For the text-containing cell, return its midpoint in [X, Y] coordinate format. 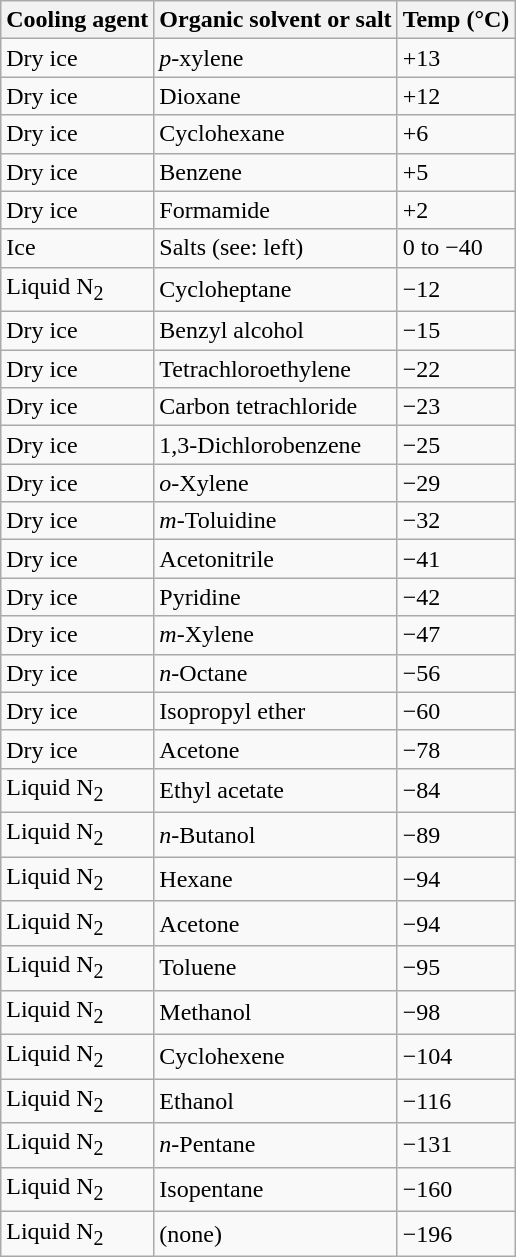
Ethyl acetate [276, 790]
+2 [456, 210]
Temp (°C) [456, 20]
n-Octane [276, 673]
p-xylene [276, 58]
−32 [456, 521]
+12 [456, 96]
+13 [456, 58]
−15 [456, 331]
n-Pentane [276, 1145]
Formamide [276, 210]
+5 [456, 172]
−89 [456, 835]
−160 [456, 1189]
−196 [456, 1234]
m-Toluidine [276, 521]
Organic solvent or salt [276, 20]
Toluene [276, 968]
Dioxane [276, 96]
Tetrachloroethylene [276, 369]
Isopropyl ether [276, 711]
(none) [276, 1234]
m-Xylene [276, 635]
Ice [78, 248]
−56 [456, 673]
Ethanol [276, 1101]
n-Butanol [276, 835]
Benzyl alcohol [276, 331]
−42 [456, 597]
Cycloheptane [276, 289]
Hexane [276, 879]
−47 [456, 635]
1,3-Dichlorobenzene [276, 445]
−84 [456, 790]
Cyclohexane [276, 134]
Carbon tetrachloride [276, 407]
−25 [456, 445]
0 to −40 [456, 248]
−60 [456, 711]
Cyclohexene [276, 1056]
−116 [456, 1101]
−98 [456, 1012]
Salts (see: left) [276, 248]
Methanol [276, 1012]
−41 [456, 559]
+6 [456, 134]
Pyridine [276, 597]
−23 [456, 407]
−29 [456, 483]
Acetonitrile [276, 559]
−78 [456, 749]
−131 [456, 1145]
Benzene [276, 172]
o-Xylene [276, 483]
Cooling agent [78, 20]
−22 [456, 369]
−12 [456, 289]
−104 [456, 1056]
−95 [456, 968]
Isopentane [276, 1189]
